From the cell containing the given text, extract its center point as [x, y] coordinate. 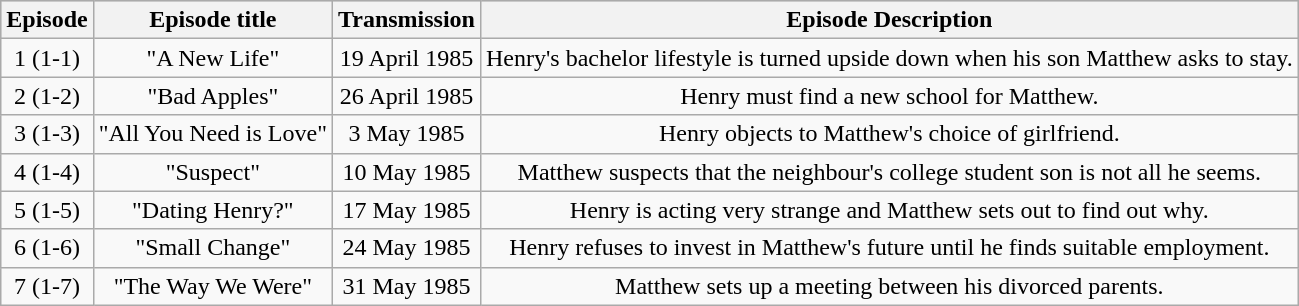
Henry refuses to invest in Matthew's future until he finds suitable employment. [889, 248]
6 (1-6) [47, 248]
31 May 1985 [407, 286]
5 (1-5) [47, 210]
4 (1-4) [47, 172]
Henry must find a new school for Matthew. [889, 96]
17 May 1985 [407, 210]
"Suspect" [212, 172]
Matthew sets up a meeting between his divorced parents. [889, 286]
"Bad Apples" [212, 96]
19 April 1985 [407, 58]
Episode [47, 20]
10 May 1985 [407, 172]
Henry is acting very strange and Matthew sets out to find out why. [889, 210]
"Small Change" [212, 248]
Henry's bachelor lifestyle is turned upside down when his son Matthew asks to stay. [889, 58]
Episode title [212, 20]
"All You Need is Love" [212, 134]
Transmission [407, 20]
Episode Description [889, 20]
24 May 1985 [407, 248]
3 (1-3) [47, 134]
1 (1-1) [47, 58]
Henry objects to Matthew's choice of girlfriend. [889, 134]
7 (1-7) [47, 286]
26 April 1985 [407, 96]
"The Way We Were" [212, 286]
3 May 1985 [407, 134]
"Dating Henry?" [212, 210]
Matthew suspects that the neighbour's college student son is not all he seems. [889, 172]
2 (1-2) [47, 96]
"A New Life" [212, 58]
